Identify which cell holds the provided text, then report its [x, y] central coordinate. 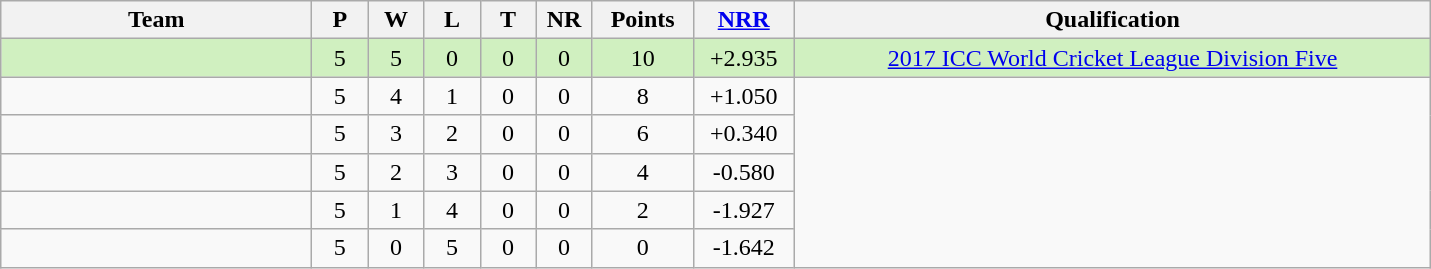
-1.927 [744, 210]
+2.935 [744, 58]
+0.340 [744, 134]
10 [642, 58]
2017 ICC World Cricket League Division Five [1112, 58]
L [452, 20]
6 [642, 134]
W [396, 20]
Team [156, 20]
Qualification [1112, 20]
NRR [744, 20]
NR [564, 20]
+1.050 [744, 96]
8 [642, 96]
Points [642, 20]
-1.642 [744, 248]
T [508, 20]
P [340, 20]
-0.580 [744, 172]
